Determine the [X, Y] coordinate at the center of the cell enclosing the given text.  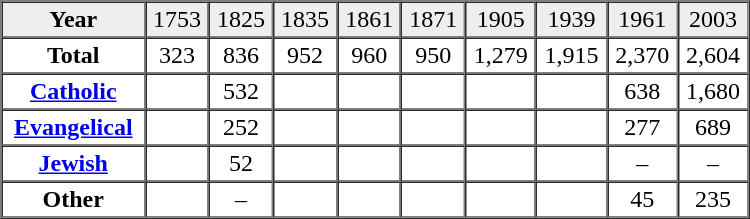
1,915 [572, 56]
950 [433, 56]
960 [369, 56]
1871 [433, 20]
836 [241, 56]
1905 [500, 20]
252 [241, 128]
689 [714, 128]
952 [305, 56]
323 [177, 56]
1861 [369, 20]
52 [241, 164]
Catholic [74, 92]
2003 [714, 20]
45 [642, 200]
1,680 [714, 92]
Total [74, 56]
1825 [241, 20]
Other [74, 200]
2,604 [714, 56]
Year [74, 20]
638 [642, 92]
1835 [305, 20]
Jewish [74, 164]
1939 [572, 20]
2,370 [642, 56]
532 [241, 92]
1,279 [500, 56]
235 [714, 200]
Evangelical [74, 128]
1753 [177, 20]
1961 [642, 20]
277 [642, 128]
